Find where the given text appears and provide that cell's center as [x, y] coordinate. 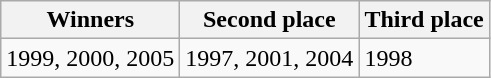
Winners [90, 20]
1997, 2001, 2004 [270, 58]
1998 [424, 58]
1999, 2000, 2005 [90, 58]
Second place [270, 20]
Third place [424, 20]
